Return [X, Y] of the center of cell containing provided text 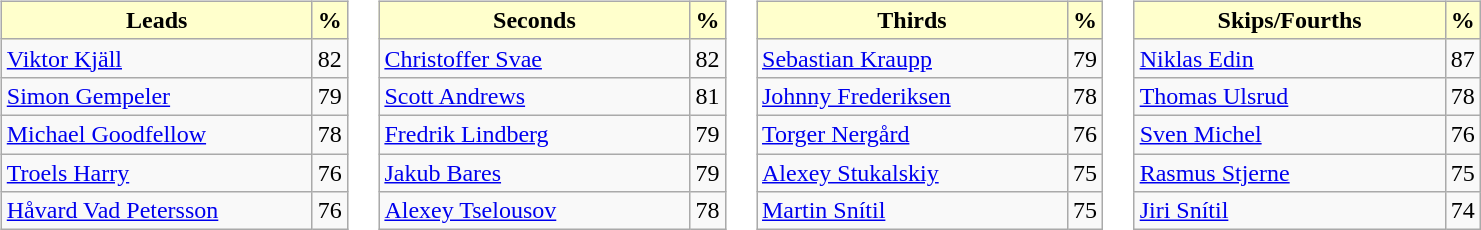
Viktor Kjäll [156, 58]
Fredrik Lindberg [534, 134]
Sebastian Kraupp [912, 58]
Skips/Fourths [1290, 20]
87 [1462, 58]
Håvard Vad Petersson [156, 211]
Alexey Tselousov [534, 211]
Thomas Ulsrud [1290, 96]
Sven Michel [1290, 134]
Jiri Snítil [1290, 211]
Alexey Stukalskiy [912, 173]
Michael Goodfellow [156, 134]
74 [1462, 211]
Christoffer Svae [534, 58]
Niklas Edin [1290, 58]
Martin Snítil [912, 211]
Thirds [912, 20]
81 [708, 96]
Simon Gempeler [156, 96]
Johnny Frederiksen [912, 96]
Rasmus Stjerne [1290, 173]
Leads [156, 20]
Scott Andrews [534, 96]
Troels Harry [156, 173]
Jakub Bares [534, 173]
Torger Nergård [912, 134]
Seconds [534, 20]
